Pinpoint the cell where the given text exists, returning its [x, y] midpoint coordinate. 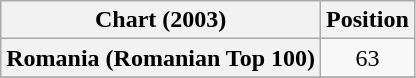
Position [368, 20]
Chart (2003) [161, 20]
Romania (Romanian Top 100) [161, 58]
63 [368, 58]
